From the cell containing the given text, extract its center point as (X, Y) coordinate. 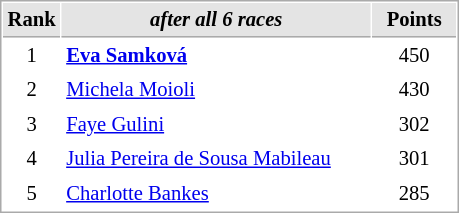
Rank (32, 20)
285 (414, 194)
Eva Samková (216, 56)
430 (414, 90)
Charlotte Bankes (216, 194)
Michela Moioli (216, 90)
301 (414, 158)
302 (414, 124)
Points (414, 20)
4 (32, 158)
5 (32, 194)
Faye Gulini (216, 124)
after all 6 races (216, 20)
2 (32, 90)
3 (32, 124)
Julia Pereira de Sousa Mabileau (216, 158)
450 (414, 56)
1 (32, 56)
